Return [X, Y] of the center of cell containing provided text 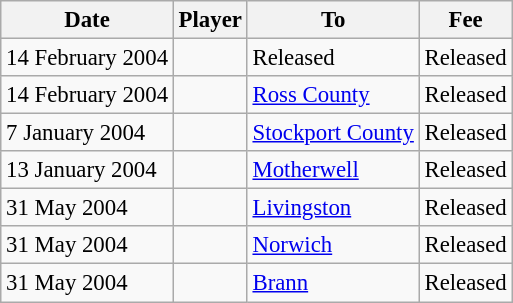
13 January 2004 [88, 170]
Date [88, 20]
Fee [466, 20]
Livingston [333, 208]
To [333, 20]
Norwich [333, 245]
Motherwell [333, 170]
Player [210, 20]
Brann [333, 283]
Stockport County [333, 133]
7 January 2004 [88, 133]
Ross County [333, 95]
